Provide the [x, y] coordinate of the cell's center where the given text is located.  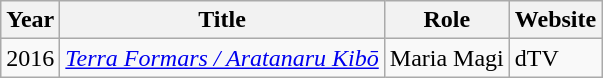
Title [222, 20]
dTV [555, 58]
Terra Formars / Aratanaru Kibō [222, 58]
Role [446, 20]
Website [555, 20]
2016 [30, 58]
Maria Magi [446, 58]
Year [30, 20]
